Determine the (X, Y) coordinate at the center of the cell enclosing the given text.  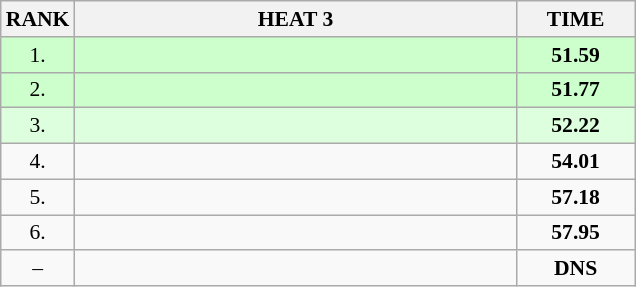
5. (38, 197)
– (38, 269)
4. (38, 162)
RANK (38, 19)
HEAT 3 (295, 19)
DNS (576, 269)
51.77 (576, 90)
1. (38, 55)
3. (38, 126)
54.01 (576, 162)
TIME (576, 19)
51.59 (576, 55)
57.95 (576, 233)
6. (38, 233)
2. (38, 90)
57.18 (576, 197)
52.22 (576, 126)
